Find where the given text appears and provide that cell's center as [X, Y] coordinate. 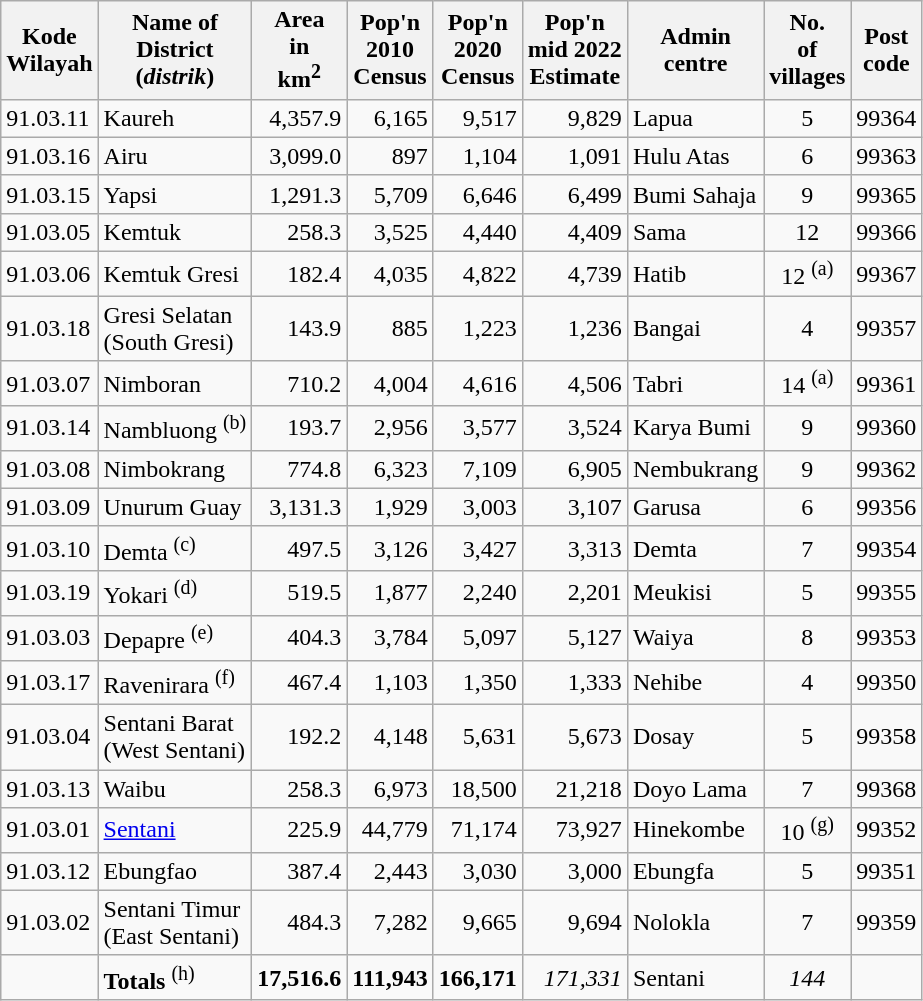
3,525 [390, 232]
4,440 [478, 232]
3,126 [390, 548]
Kode Wilayah [50, 50]
4,035 [390, 274]
166,171 [478, 978]
387.4 [300, 871]
2,443 [390, 871]
99354 [886, 548]
Meukisi [695, 594]
17,516.6 [300, 978]
91.03.01 [50, 830]
6,973 [390, 789]
4,506 [574, 384]
4,739 [574, 274]
1,877 [390, 594]
Ebungfao [175, 871]
Lapua [695, 118]
Depapre (e) [175, 638]
4,357.9 [300, 118]
91.03.19 [50, 594]
91.03.08 [50, 469]
Demta (c) [175, 548]
143.9 [300, 328]
1,103 [390, 682]
9,829 [574, 118]
484.3 [300, 922]
3,003 [478, 507]
99362 [886, 469]
225.9 [300, 830]
1,333 [574, 682]
710.2 [300, 384]
Nimbokrang [175, 469]
99365 [886, 194]
14 (a) [808, 384]
91.03.14 [50, 428]
Tabri [695, 384]
3,000 [574, 871]
497.5 [300, 548]
519.5 [300, 594]
Yapsi [175, 194]
6,646 [478, 194]
4,822 [478, 274]
2,201 [574, 594]
1,223 [478, 328]
3,313 [574, 548]
Totals (h) [175, 978]
91.03.07 [50, 384]
1,291.3 [300, 194]
44,779 [390, 830]
467.4 [300, 682]
Kaureh [175, 118]
1,929 [390, 507]
Kemtuk [175, 232]
8 [808, 638]
Dosay [695, 738]
Nimboran [175, 384]
3,131.3 [300, 507]
99355 [886, 594]
3,030 [478, 871]
Bumi Sahaja [695, 194]
1,091 [574, 156]
897 [390, 156]
Nolokla [695, 922]
885 [390, 328]
3,427 [478, 548]
91.03.18 [50, 328]
Sentani Timur (East Sentani) [175, 922]
404.3 [300, 638]
5,631 [478, 738]
5,097 [478, 638]
6,905 [574, 469]
Unurum Guay [175, 507]
Ravenirara (f) [175, 682]
Yokari (d) [175, 594]
182.4 [300, 274]
144 [808, 978]
9,517 [478, 118]
6,323 [390, 469]
3,577 [478, 428]
12 [808, 232]
171,331 [574, 978]
99353 [886, 638]
91.03.03 [50, 638]
99357 [886, 328]
Pop'n 2020Census [478, 50]
91.03.12 [50, 871]
Airu [175, 156]
111,943 [390, 978]
99350 [886, 682]
5,709 [390, 194]
Hinekombe [695, 830]
Kemtuk Gresi [175, 274]
99363 [886, 156]
Admincentre [695, 50]
1,350 [478, 682]
Waibu [175, 789]
Doyo Lama [695, 789]
2,956 [390, 428]
3,099.0 [300, 156]
193.7 [300, 428]
3,524 [574, 428]
9,694 [574, 922]
Sama [695, 232]
Hulu Atas [695, 156]
9,665 [478, 922]
91.03.04 [50, 738]
5,673 [574, 738]
1,236 [574, 328]
7,109 [478, 469]
6,165 [390, 118]
Demta [695, 548]
10 (g) [808, 830]
4,148 [390, 738]
99361 [886, 384]
99358 [886, 738]
4,409 [574, 232]
91.03.13 [50, 789]
3,784 [390, 638]
Karya Bumi [695, 428]
91.03.05 [50, 232]
Waiya [695, 638]
99367 [886, 274]
91.03.06 [50, 274]
91.03.17 [50, 682]
99368 [886, 789]
Name of District (distrik) [175, 50]
Hatib [695, 274]
Nambluong (b) [175, 428]
Garusa [695, 507]
Nehibe [695, 682]
Ebungfa [695, 871]
99360 [886, 428]
91.03.15 [50, 194]
Postcode [886, 50]
1,104 [478, 156]
Gresi Selatan (South Gresi) [175, 328]
3,107 [574, 507]
91.03.10 [50, 548]
774.8 [300, 469]
4,616 [478, 384]
99364 [886, 118]
99356 [886, 507]
6,499 [574, 194]
Pop'n mid 2022Estimate [574, 50]
91.03.02 [50, 922]
99366 [886, 232]
7,282 [390, 922]
No.ofvillages [808, 50]
99352 [886, 830]
91.03.16 [50, 156]
99359 [886, 922]
Bangai [695, 328]
73,927 [574, 830]
4,004 [390, 384]
Sentani Barat (West Sentani) [175, 738]
71,174 [478, 830]
5,127 [574, 638]
91.03.11 [50, 118]
21,218 [574, 789]
12 (a) [808, 274]
Nembukrang [695, 469]
2,240 [478, 594]
18,500 [478, 789]
Areainkm2 [300, 50]
192.2 [300, 738]
Pop'n 2010Census [390, 50]
99351 [886, 871]
91.03.09 [50, 507]
